Identify which cell holds the provided text, then report its [x, y] central coordinate. 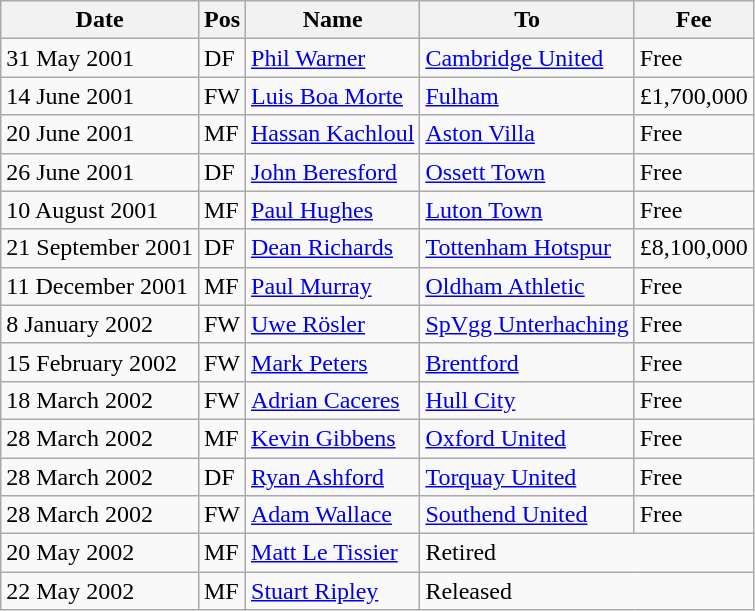
Hull City [527, 400]
21 September 2001 [100, 248]
18 March 2002 [100, 400]
26 June 2001 [100, 172]
22 May 2002 [100, 591]
Ryan Ashford [333, 477]
Luis Boa Morte [333, 96]
Fee [694, 20]
Released [586, 591]
Luton Town [527, 210]
Tottenham Hotspur [527, 248]
Phil Warner [333, 58]
20 June 2001 [100, 134]
Adam Wallace [333, 515]
SpVgg Unterhaching [527, 324]
8 January 2002 [100, 324]
14 June 2001 [100, 96]
Cambridge United [527, 58]
Aston Villa [527, 134]
Pos [222, 20]
Date [100, 20]
11 December 2001 [100, 286]
Kevin Gibbens [333, 438]
Paul Hughes [333, 210]
20 May 2002 [100, 553]
Brentford [527, 362]
Mark Peters [333, 362]
To [527, 20]
Stuart Ripley [333, 591]
15 February 2002 [100, 362]
£1,700,000 [694, 96]
Retired [586, 553]
Hassan Kachloul [333, 134]
10 August 2001 [100, 210]
Oxford United [527, 438]
£8,100,000 [694, 248]
Fulham [527, 96]
Paul Murray [333, 286]
Ossett Town [527, 172]
Dean Richards [333, 248]
31 May 2001 [100, 58]
Oldham Athletic [527, 286]
Adrian Caceres [333, 400]
John Beresford [333, 172]
Southend United [527, 515]
Matt Le Tissier [333, 553]
Uwe Rösler [333, 324]
Name [333, 20]
Torquay United [527, 477]
